Search for the cell housing the specified text and yield its [X, Y] center coordinate. 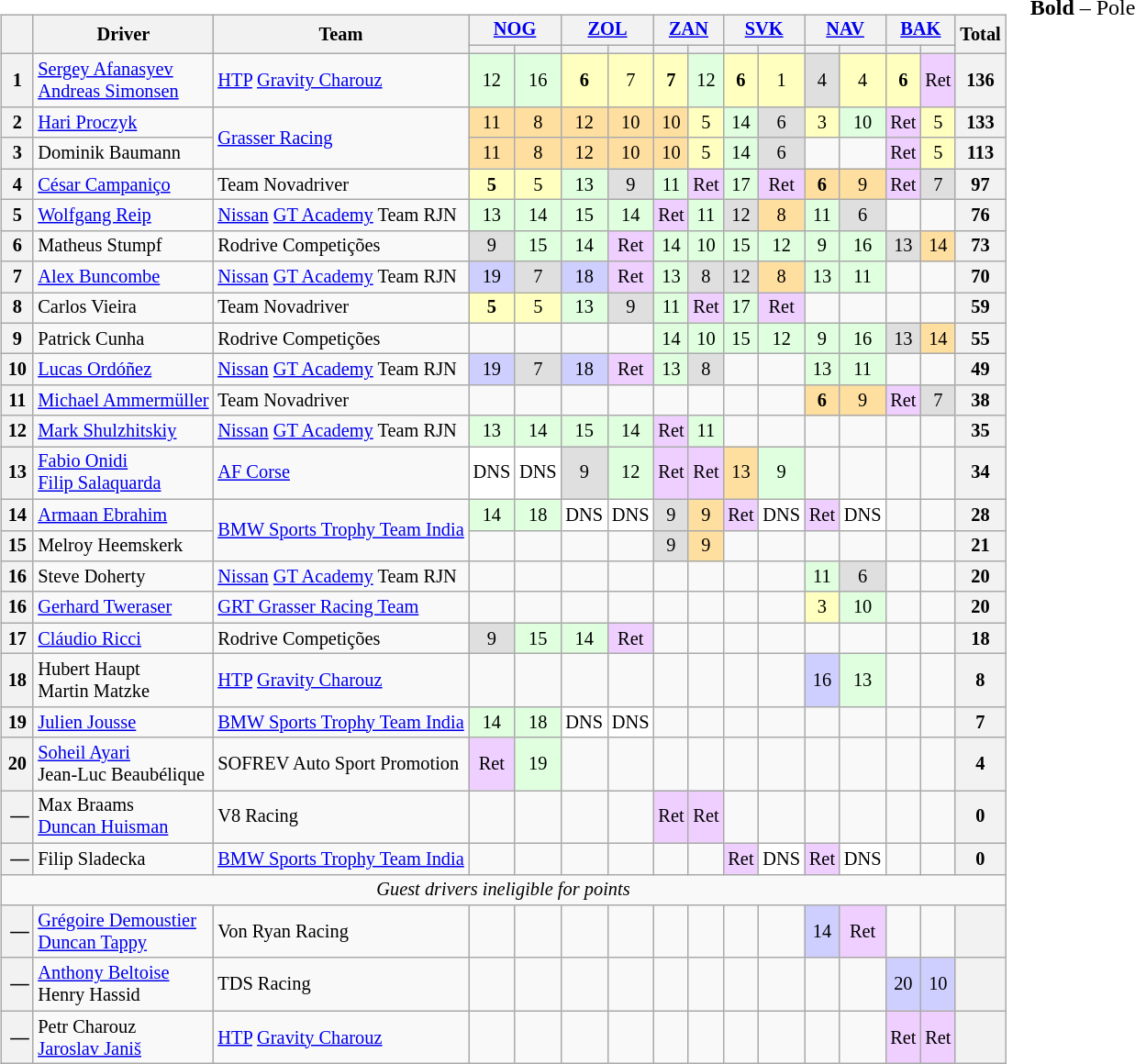
Petr Charouz Jaroslav Janiš [123, 1037]
NAV [845, 30]
113 [980, 153]
49 [980, 370]
Hari Proczyk [123, 123]
Carlos Vieira [123, 308]
Grégoire Demoustier Duncan Tappy [123, 932]
César Campaniço [123, 184]
Max Braams Duncan Huisman [123, 817]
70 [980, 277]
Team [340, 35]
Alex Buncombe [123, 277]
Grasser Racing [340, 138]
38 [980, 401]
55 [980, 338]
21 [980, 546]
ZOL [607, 30]
97 [980, 184]
Julien Jousse [123, 722]
136 [980, 81]
Melroy Heemskerk [123, 546]
Mark Shulzhitskiy [123, 431]
Fabio Onidi Filip Salaquarda [123, 473]
73 [980, 246]
Driver [123, 35]
Guest drivers ineligible for points [503, 890]
35 [980, 431]
133 [980, 123]
Filip Sladecka [123, 859]
Wolfgang Reip [123, 216]
GRT Grasser Racing Team [340, 607]
Total [980, 35]
Hubert Haupt Martin Matzke [123, 681]
Armaan Ebrahim [123, 515]
Soheil Ayari Jean-Luc Beaubélique [123, 764]
Cláudio Ricci [123, 638]
Lucas Ordóñez [123, 370]
BAK [920, 30]
34 [980, 473]
59 [980, 308]
Sergey Afanasyev Andreas Simonsen [123, 81]
Dominik Baumann [123, 153]
76 [980, 216]
TDS Racing [340, 984]
Matheus Stumpf [123, 246]
Michael Ammermüller [123, 401]
AF Corse [340, 473]
Gerhard Tweraser [123, 607]
28 [980, 515]
V8 Racing [340, 817]
Patrick Cunha [123, 338]
NOG [516, 30]
SVK [763, 30]
Anthony Beltoise Henry Hassid [123, 984]
ZAN [688, 30]
Steve Doherty [123, 577]
SOFREV Auto Sport Promotion [340, 764]
2 [17, 123]
Von Ryan Racing [340, 932]
